Identify which cell holds the provided text, then report its [x, y] central coordinate. 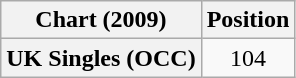
UK Singles (OCC) [101, 58]
104 [248, 58]
Position [248, 20]
Chart (2009) [101, 20]
